Scan for the cell matching the given text and deliver its (x, y) coordinate at center. 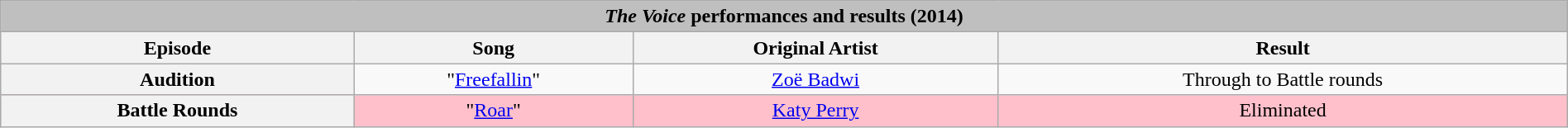
The Voice performances and results (2014) (784, 17)
Song (493, 48)
Episode (177, 48)
Audition (177, 79)
Result (1283, 48)
Katy Perry (815, 111)
Zoë Badwi (815, 79)
Eliminated (1283, 111)
Original Artist (815, 48)
Through to Battle rounds (1283, 79)
Battle Rounds (177, 111)
"Freefallin" (493, 79)
"Roar" (493, 111)
